Identify which cell holds the provided text, then report its (X, Y) central coordinate. 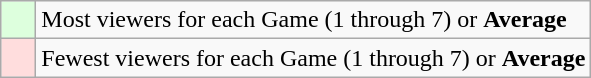
Fewest viewers for each Game (1 through 7) or Average (314, 58)
Most viewers for each Game (1 through 7) or Average (314, 20)
